Determine the [X, Y] coordinate at the center of the cell enclosing the given text.  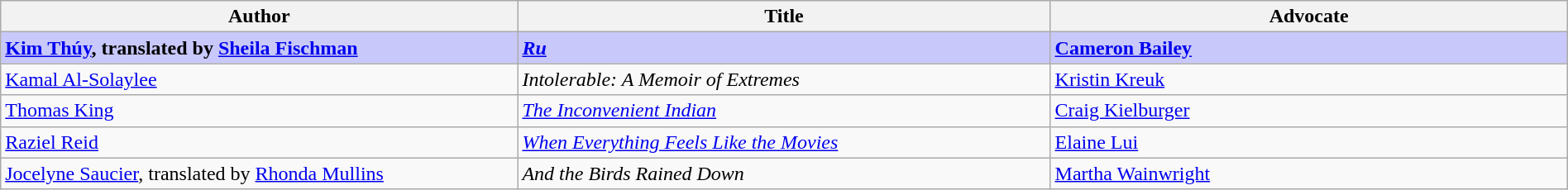
Cameron Bailey [1308, 48]
Elaine Lui [1308, 142]
Intolerable: A Memoir of Extremes [784, 79]
The Inconvenient Indian [784, 111]
When Everything Feels Like the Movies [784, 142]
Author [260, 17]
Jocelyne Saucier, translated by Rhonda Mullins [260, 173]
Kim Thúy, translated by Sheila Fischman [260, 48]
Ru [784, 48]
Thomas King [260, 111]
Martha Wainwright [1308, 173]
And the Birds Rained Down [784, 173]
Kristin Kreuk [1308, 79]
Kamal Al-Solaylee [260, 79]
Advocate [1308, 17]
Title [784, 17]
Raziel Reid [260, 142]
Craig Kielburger [1308, 111]
